Return [X, Y] of the center of cell containing provided text 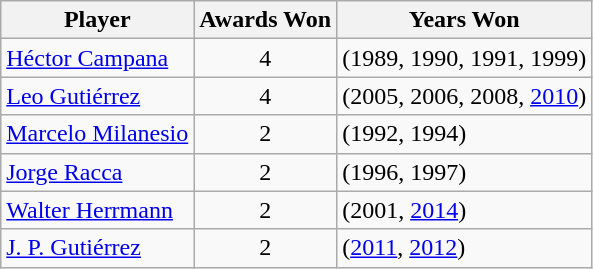
Jorge Racca [98, 172]
Player [98, 20]
Walter Herrmann [98, 210]
(2001, 2014) [464, 210]
Years Won [464, 20]
Awards Won [266, 20]
Héctor Campana [98, 58]
(1992, 1994) [464, 134]
Leo Gutiérrez [98, 96]
(1996, 1997) [464, 172]
(1989, 1990, 1991, 1999) [464, 58]
(2005, 2006, 2008, 2010) [464, 96]
J. P. Gutiérrez [98, 248]
(2011, 2012) [464, 248]
Marcelo Milanesio [98, 134]
